Pinpoint the cell where the given text exists, returning its (x, y) midpoint coordinate. 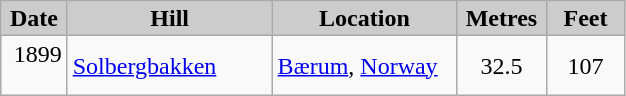
1899 (34, 66)
107 (586, 66)
Location (364, 18)
Solbergbakken (170, 66)
32.5 (502, 66)
Hill (170, 18)
Metres (502, 18)
Feet (586, 18)
Date (34, 18)
Bærum, Norway (364, 66)
